Output the (x, y) coordinate of the center of the cell containing the given text.  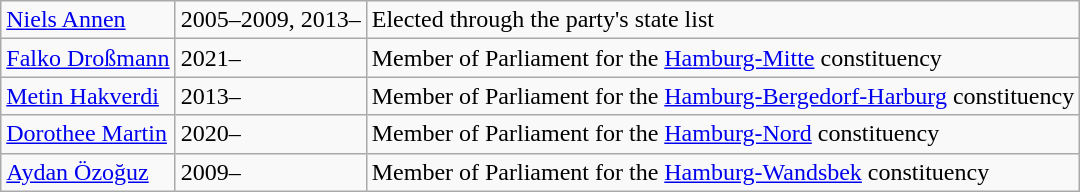
Member of Parliament for the Hamburg-Wandsbek constituency (723, 172)
Niels Annen (88, 20)
Member of Parliament for the Hamburg-Mitte constituency (723, 58)
Dorothee Martin (88, 134)
Member of Parliament for the Hamburg-Bergedorf-Harburg constituency (723, 96)
Member of Parliament for the Hamburg-Nord constituency (723, 134)
2021– (270, 58)
2009– (270, 172)
Falko Droßmann (88, 58)
2020– (270, 134)
Aydan Özoğuz (88, 172)
2013– (270, 96)
Elected through the party's state list (723, 20)
2005–2009, 2013– (270, 20)
Metin Hakverdi (88, 96)
